Determine the (x, y) coordinate at the center of the cell enclosing the given text.  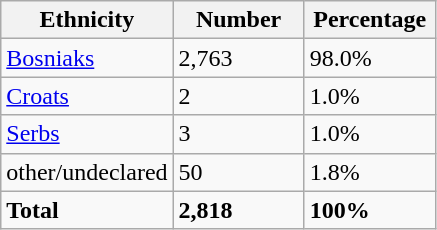
Serbs (87, 134)
Bosniaks (87, 58)
50 (238, 172)
other/undeclared (87, 172)
1.8% (370, 172)
Total (87, 210)
Number (238, 20)
98.0% (370, 58)
100% (370, 210)
3 (238, 134)
Percentage (370, 20)
2 (238, 96)
Ethnicity (87, 20)
2,818 (238, 210)
2,763 (238, 58)
Croats (87, 96)
